Provide the [x, y] coordinate of the cell's center where the given text is located.  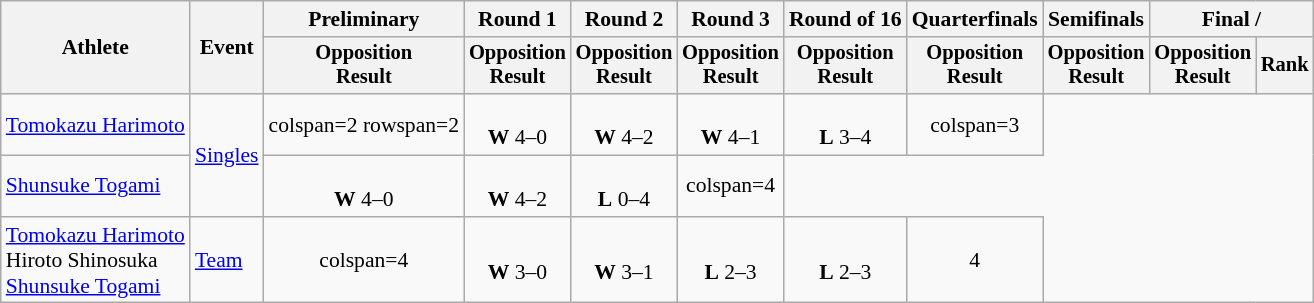
L 0–4 [624, 186]
Tomokazu Harimoto [96, 124]
Round 3 [730, 19]
colspan=3 [975, 124]
Final / [1231, 19]
colspan=2 rowspan=2 [364, 124]
Round of 16 [846, 19]
Preliminary [364, 19]
Semifinals [1096, 19]
Athlete [96, 48]
colspan=4 [730, 186]
W 4–1 [730, 124]
L 3–4 [846, 124]
Event [227, 48]
Shunsuke Togami [96, 186]
Rank [1285, 66]
Round 2 [624, 19]
Singles [227, 155]
Round 1 [518, 19]
Quarterfinals [975, 19]
